Determine the (X, Y) coordinate at the center of the cell enclosing the given text.  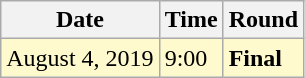
9:00 (191, 58)
August 4, 2019 (80, 58)
Date (80, 20)
Round (263, 20)
Final (263, 58)
Time (191, 20)
